Determine the (X, Y) coordinate at the center of the cell enclosing the given text.  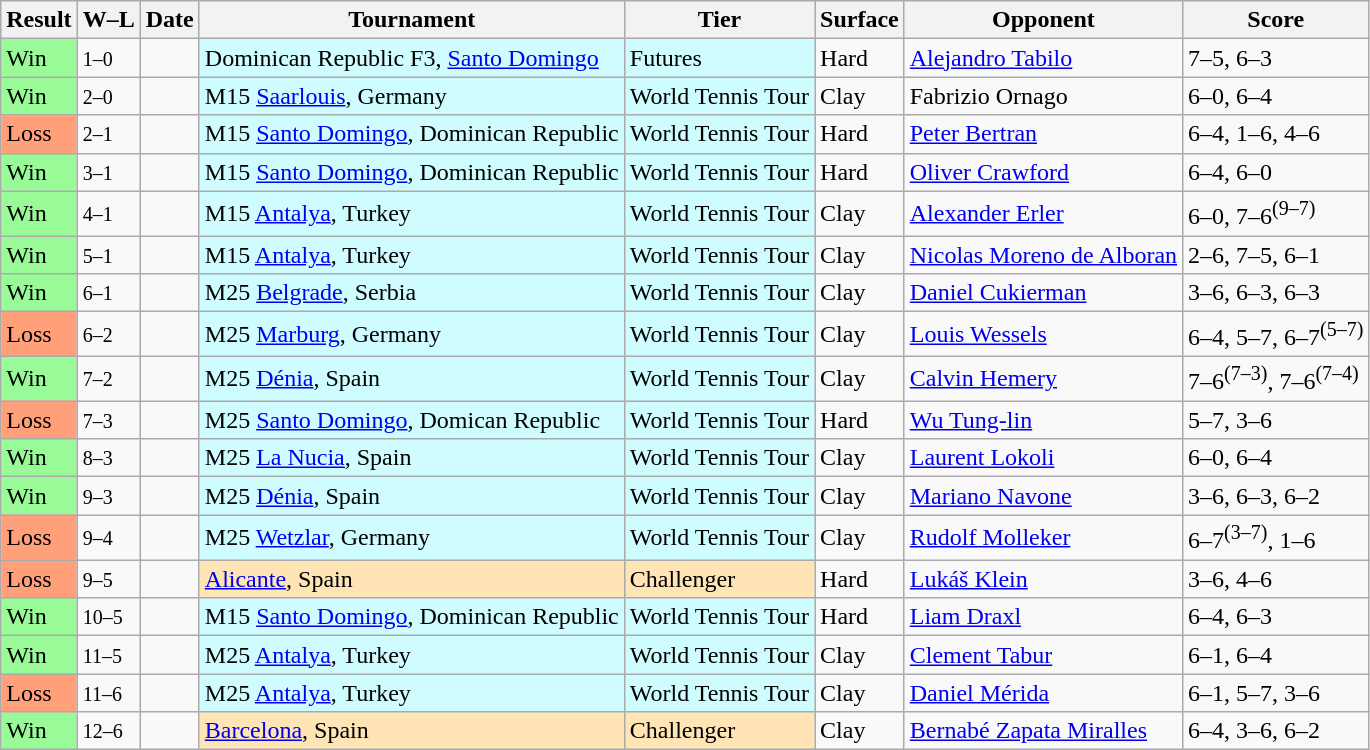
Tournament (412, 20)
Tier (719, 20)
Alejandro Tabilo (1043, 58)
2–1 (108, 134)
7–2 (108, 378)
Oliver Crawford (1043, 172)
6–4, 6–0 (1276, 172)
11–6 (108, 693)
M25 Marburg, Germany (412, 334)
4–1 (108, 214)
Clement Tabur (1043, 655)
7–6(7–3), 7–6(7–4) (1276, 378)
5–1 (108, 255)
6–1, 5–7, 3–6 (1276, 693)
6–4, 1–6, 4–6 (1276, 134)
Fabrizio Ornago (1043, 96)
Rudolf Molleker (1043, 538)
Lukáš Klein (1043, 579)
6–4, 5–7, 6–7(5–7) (1276, 334)
Liam Draxl (1043, 617)
11–5 (108, 655)
M25 Wetzlar, Germany (412, 538)
3–1 (108, 172)
1–0 (108, 58)
9–4 (108, 538)
Barcelona, Spain (412, 731)
M25 La Nucia, Spain (412, 458)
Wu Tung-lin (1043, 420)
10–5 (108, 617)
M15 Saarlouis, Germany (412, 96)
Result (39, 20)
Opponent (1043, 20)
M25 Belgrade, Serbia (412, 293)
6–1 (108, 293)
Score (1276, 20)
Alexander Erler (1043, 214)
M25 Santo Domingo, Domican Republic (412, 420)
Mariano Navone (1043, 496)
Daniel Mérida (1043, 693)
Surface (860, 20)
Laurent Lokoli (1043, 458)
12–6 (108, 731)
3–6, 6–3, 6–2 (1276, 496)
9–3 (108, 496)
2–0 (108, 96)
W–L (108, 20)
6–2 (108, 334)
Louis Wessels (1043, 334)
6–1, 6–4 (1276, 655)
7–5, 6–3 (1276, 58)
Futures (719, 58)
5–7, 3–6 (1276, 420)
9–5 (108, 579)
Date (170, 20)
3–6, 4–6 (1276, 579)
6–0, 7–6(9–7) (1276, 214)
Alicante, Spain (412, 579)
2–6, 7–5, 6–1 (1276, 255)
6–7(3–7), 1–6 (1276, 538)
Dominican Republic F3, Santo Domingo (412, 58)
6–4, 3–6, 6–2 (1276, 731)
Nicolas Moreno de Alboran (1043, 255)
7–3 (108, 420)
Daniel Cukierman (1043, 293)
Bernabé Zapata Miralles (1043, 731)
3–6, 6–3, 6–3 (1276, 293)
Peter Bertran (1043, 134)
Calvin Hemery (1043, 378)
8–3 (108, 458)
6–4, 6–3 (1276, 617)
